Output the [x, y] coordinate of the center of the cell containing the given text.  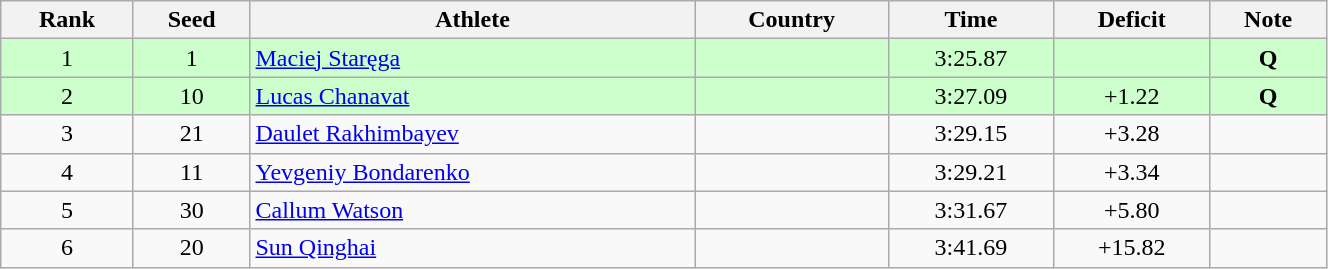
3:25.87 [970, 58]
+3.28 [1132, 134]
Athlete [472, 20]
Callum Watson [472, 210]
+1.22 [1132, 96]
4 [68, 172]
Lucas Chanavat [472, 96]
3:41.69 [970, 248]
20 [192, 248]
3:29.15 [970, 134]
Seed [192, 20]
Country [792, 20]
Deficit [1132, 20]
+15.82 [1132, 248]
Sun Qinghai [472, 248]
3:29.21 [970, 172]
3:27.09 [970, 96]
Note [1268, 20]
3:31.67 [970, 210]
Daulet Rakhimbayev [472, 134]
Rank [68, 20]
Maciej Staręga [472, 58]
2 [68, 96]
21 [192, 134]
5 [68, 210]
Yevgeniy Bondarenko [472, 172]
6 [68, 248]
11 [192, 172]
3 [68, 134]
+5.80 [1132, 210]
+3.34 [1132, 172]
Time [970, 20]
30 [192, 210]
10 [192, 96]
